From the cell containing the given text, extract its center point as (x, y) coordinate. 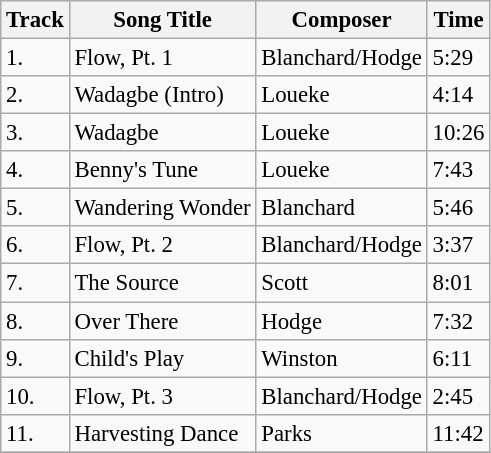
6:11 (458, 358)
Benny's Tune (162, 170)
Composer (342, 20)
7:32 (458, 321)
Song Title (162, 20)
3:37 (458, 245)
5:29 (458, 58)
2. (35, 95)
Flow, Pt. 2 (162, 245)
Flow, Pt. 1 (162, 58)
10. (35, 396)
Wandering Wonder (162, 208)
11:42 (458, 433)
2:45 (458, 396)
Time (458, 20)
Wadagbe (162, 133)
The Source (162, 283)
Hodge (342, 321)
Flow, Pt. 3 (162, 396)
8:01 (458, 283)
1. (35, 58)
9. (35, 358)
Parks (342, 433)
8. (35, 321)
7:43 (458, 170)
5:46 (458, 208)
5. (35, 208)
Over There (162, 321)
11. (35, 433)
4. (35, 170)
Child's Play (162, 358)
Track (35, 20)
10:26 (458, 133)
Wadagbe (Intro) (162, 95)
4:14 (458, 95)
6. (35, 245)
3. (35, 133)
Harvesting Dance (162, 433)
Blanchard (342, 208)
Winston (342, 358)
7. (35, 283)
Scott (342, 283)
